Return (X, Y) of the center of cell containing provided text 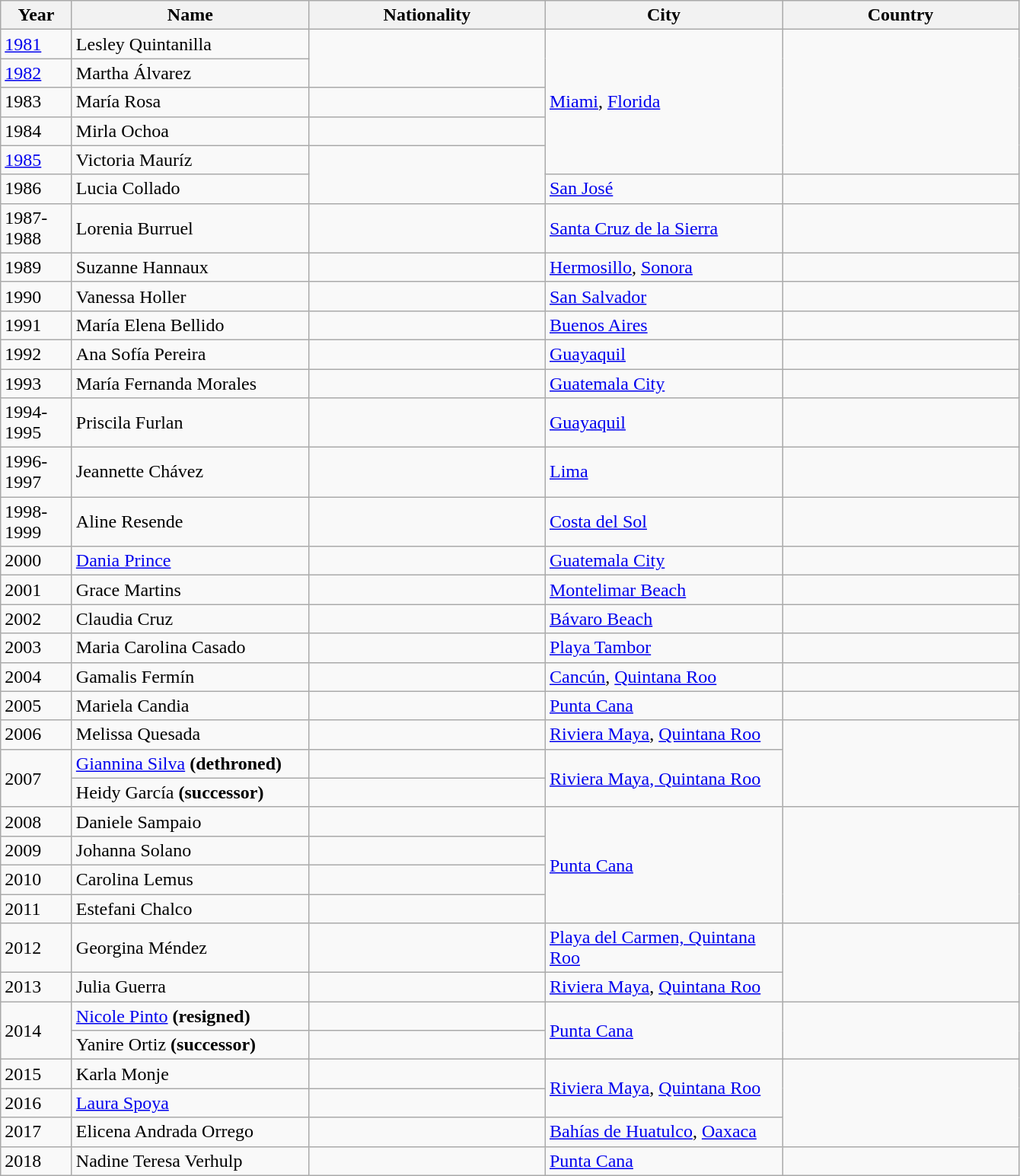
Vanessa Holler (190, 296)
Heidy García (successor) (190, 792)
1989 (37, 267)
2012 (37, 948)
Playa Tambor (664, 648)
Buenos Aires (664, 325)
Aline Resende (190, 522)
Jeannette Chávez (190, 472)
2017 (37, 1132)
Lucia Collado (190, 189)
Johanna Solano (190, 850)
Year (37, 15)
2008 (37, 821)
Bahías de Huatulco, Oaxaca (664, 1132)
Priscila Furlan (190, 423)
Yanire Ortiz (successor) (190, 1045)
Grace Martins (190, 590)
Montelimar Beach (664, 590)
Estefani Chalco (190, 908)
2004 (37, 677)
Santa Cruz de la Sierra (664, 228)
Maria Carolina Casado (190, 648)
1984 (37, 131)
Hermosillo, Sonora (664, 267)
San José (664, 189)
Mirla Ochoa (190, 131)
2003 (37, 648)
2018 (37, 1161)
Karla Monje (190, 1074)
Ana Sofía Pereira (190, 354)
2007 (37, 778)
2013 (37, 987)
1993 (37, 383)
1981 (37, 44)
2011 (37, 908)
Claudia Cruz (190, 619)
2009 (37, 850)
Victoria Mauríz (190, 160)
San Salvador (664, 296)
Gamalis Fermín (190, 677)
Bávaro Beach (664, 619)
2001 (37, 590)
1994-1995 (37, 423)
1982 (37, 73)
Mariela Candia (190, 706)
María Elena Bellido (190, 325)
2014 (37, 1031)
Nicole Pinto (resigned) (190, 1016)
Daniele Sampaio (190, 821)
Nadine Teresa Verhulp (190, 1161)
2016 (37, 1103)
2015 (37, 1074)
Dania Prince (190, 561)
Name (190, 15)
1990 (37, 296)
Martha Álvarez (190, 73)
Lesley Quintanilla (190, 44)
Elicena Andrada Orrego (190, 1132)
María Rosa (190, 102)
María Fernanda Morales (190, 383)
1991 (37, 325)
2006 (37, 735)
Lorenia Burruel (190, 228)
Giannina Silva (dethroned) (190, 763)
Lima (664, 472)
Nationality (426, 15)
1998-1999 (37, 522)
Miami, Florida (664, 102)
Country (901, 15)
1996-1997 (37, 472)
City (664, 15)
Playa del Carmen, Quintana Roo (664, 948)
Laura Spoya (190, 1103)
Carolina Lemus (190, 879)
2010 (37, 879)
Georgina Méndez (190, 948)
Julia Guerra (190, 987)
Suzanne Hannaux (190, 267)
Cancún, Quintana Roo (664, 677)
1983 (37, 102)
1992 (37, 354)
2002 (37, 619)
2005 (37, 706)
1986 (37, 189)
1987-1988 (37, 228)
2000 (37, 561)
Melissa Quesada (190, 735)
1985 (37, 160)
Costa del Sol (664, 522)
